Provide the (X, Y) coordinate of the cell's center where the given text is located.  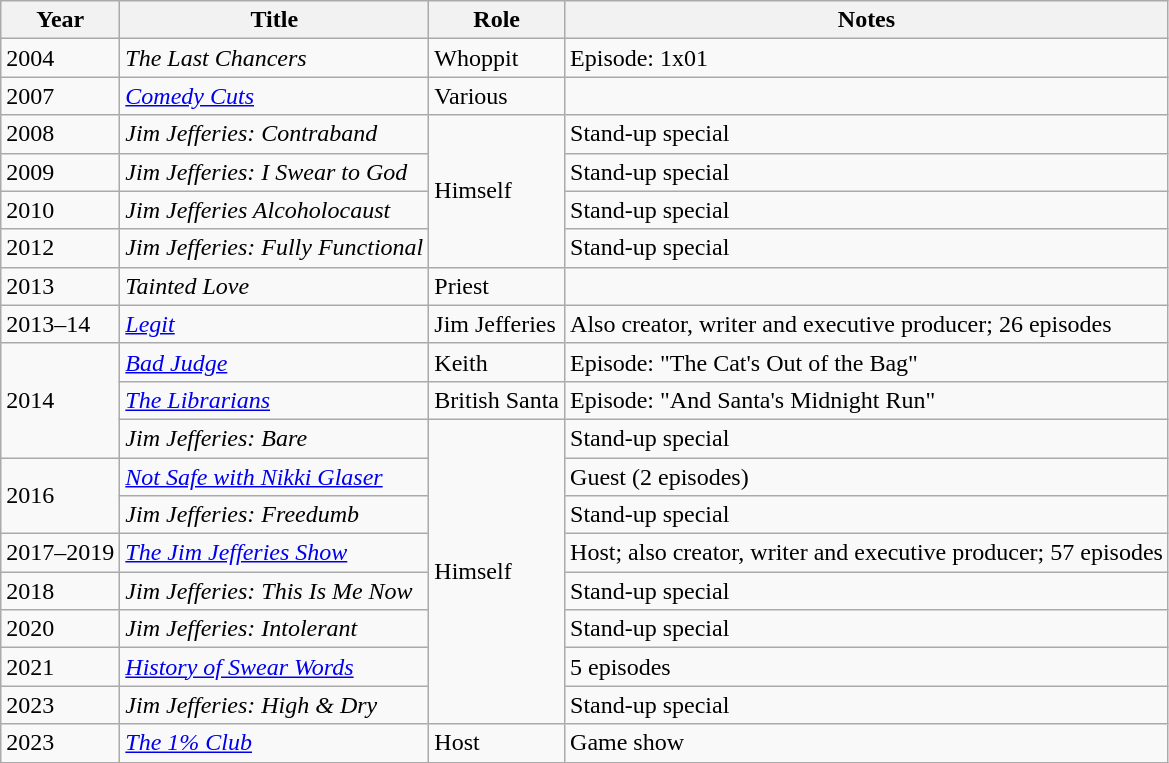
Episode: "The Cat's Out of the Bag" (867, 362)
Jim Jefferies: High & Dry (274, 705)
Also creator, writer and executive producer; 26 episodes (867, 324)
Jim Jefferies: I Swear to God (274, 172)
5 episodes (867, 667)
2012 (60, 248)
Episode: "And Santa's Midnight Run" (867, 400)
2008 (60, 134)
Priest (497, 286)
2017–2019 (60, 553)
Year (60, 20)
2010 (60, 210)
History of Swear Words (274, 667)
Jim Jefferies: Bare (274, 438)
2020 (60, 629)
Jim Jefferies: This Is Me Now (274, 591)
Tainted Love (274, 286)
2009 (60, 172)
2016 (60, 496)
2004 (60, 58)
2014 (60, 400)
2013–14 (60, 324)
Guest (2 episodes) (867, 477)
Jim Jefferies Alcoholocaust (274, 210)
Comedy Cuts (274, 96)
Game show (867, 743)
Jim Jefferies (497, 324)
The Jim Jefferies Show (274, 553)
Jim Jefferies: Fully Functional (274, 248)
The Last Chancers (274, 58)
Keith (497, 362)
2013 (60, 286)
Host (497, 743)
The Librarians (274, 400)
The 1% Club (274, 743)
Jim Jefferies: Freedumb (274, 515)
Jim Jefferies: Intolerant (274, 629)
Jim Jefferies: Contraband (274, 134)
2018 (60, 591)
Not Safe with Nikki Glaser (274, 477)
Title (274, 20)
British Santa (497, 400)
Bad Judge (274, 362)
Whoppit (497, 58)
2021 (60, 667)
2007 (60, 96)
Host; also creator, writer and executive producer; 57 episodes (867, 553)
Notes (867, 20)
Legit (274, 324)
Role (497, 20)
Various (497, 96)
Episode: 1x01 (867, 58)
